For the text-containing cell, return its midpoint in [X, Y] coordinate format. 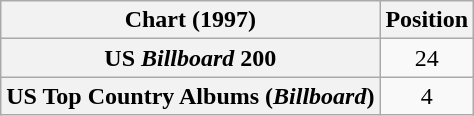
Chart (1997) [190, 20]
24 [427, 58]
US Billboard 200 [190, 58]
4 [427, 96]
US Top Country Albums (Billboard) [190, 96]
Position [427, 20]
